Extract the (x, y) coordinate from the center of the cell holding the provided text.  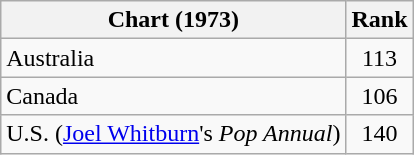
U.S. (Joel Whitburn's Pop Annual) (174, 134)
Australia (174, 58)
Chart (1973) (174, 20)
Rank (380, 20)
106 (380, 96)
140 (380, 134)
Canada (174, 96)
113 (380, 58)
